Provide the (x, y) coordinate of the cell's center where the given text is located.  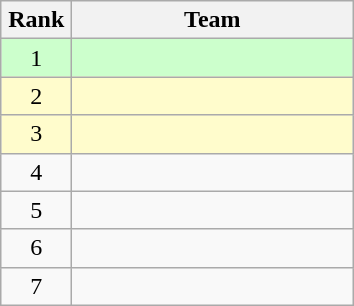
1 (36, 58)
2 (36, 96)
4 (36, 172)
7 (36, 286)
5 (36, 210)
3 (36, 134)
6 (36, 248)
Rank (36, 20)
Team (212, 20)
